Find where the given text appears and provide that cell's center as (x, y) coordinate. 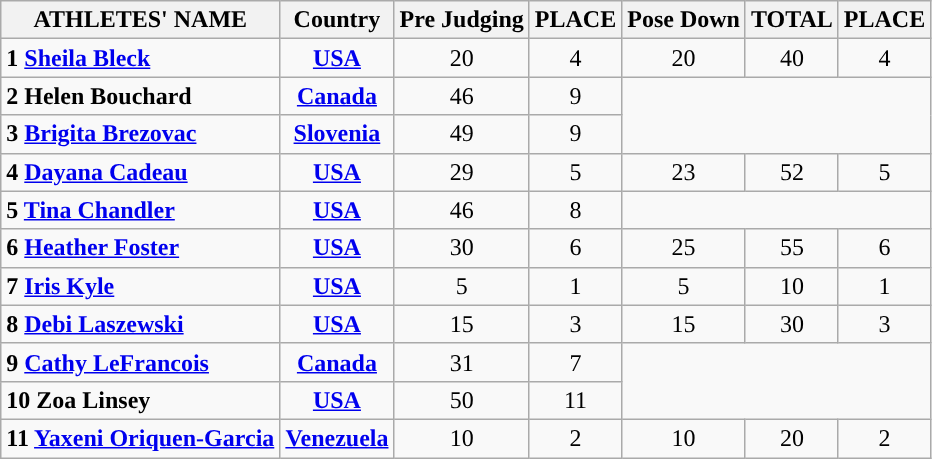
1 Sheila Bleck (140, 58)
Venezuela (337, 438)
5 Tina Chandler (140, 210)
9 Cathy LeFrancois (140, 362)
Pre Judging (462, 20)
Country (337, 20)
Slovenia (337, 134)
3 Brigita Brezovac (140, 134)
ATHLETES' NAME (140, 20)
11 (575, 400)
6 Heather Foster (140, 248)
TOTAL (792, 20)
49 (462, 134)
7 Iris Kyle (140, 286)
40 (792, 58)
11 Yaxeni Oriquen-Garcia (140, 438)
8 (575, 210)
8 Debi Laszewski (140, 324)
4 Dayana Cadeau (140, 172)
Pose Down (684, 20)
10 Zoa Linsey (140, 400)
31 (462, 362)
2 Helen Bouchard (140, 96)
7 (575, 362)
25 (684, 248)
55 (792, 248)
23 (684, 172)
50 (462, 400)
29 (462, 172)
52 (792, 172)
